Search for the cell housing the specified text and yield its (X, Y) center coordinate. 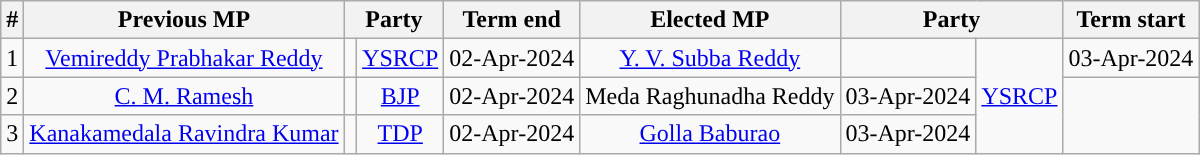
Elected MP (710, 20)
Term end (512, 20)
BJP (400, 96)
3 (12, 134)
TDP (400, 134)
Kanakamedala Ravindra Kumar (184, 134)
C. M. Ramesh (184, 96)
2 (12, 96)
Y. V. Subba Reddy (710, 58)
Vemireddy Prabhakar Reddy (184, 58)
Previous MP (184, 20)
Golla Baburao (710, 134)
Meda Raghunadha Reddy (710, 96)
Term start (1131, 20)
1 (12, 58)
# (12, 20)
